For the text-containing cell, return its midpoint in [X, Y] coordinate format. 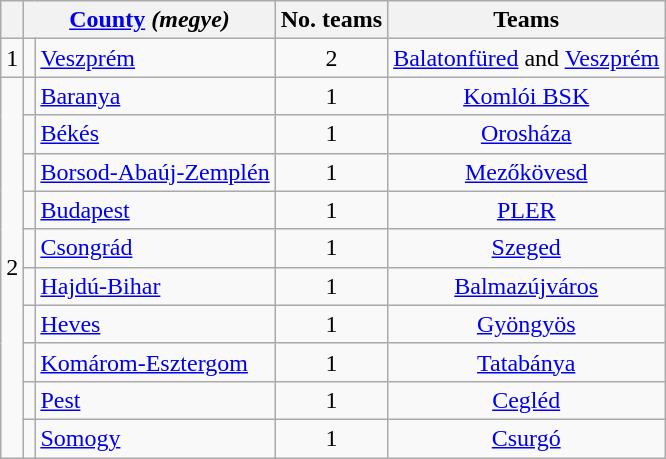
Tatabánya [526, 362]
Teams [526, 20]
Komlói BSK [526, 96]
Balatonfüred and Veszprém [526, 58]
Balmazújváros [526, 286]
Veszprém [155, 58]
Baranya [155, 96]
No. teams [331, 20]
Szeged [526, 248]
Békés [155, 134]
PLER [526, 210]
Borsod-Abaúj-Zemplén [155, 172]
Gyöngyös [526, 324]
Orosháza [526, 134]
Hajdú-Bihar [155, 286]
Mezőkövesd [526, 172]
Somogy [155, 438]
Csongrád [155, 248]
County (megye) [150, 20]
Pest [155, 400]
Csurgó [526, 438]
Komárom-Esztergom [155, 362]
Budapest [155, 210]
Cegléd [526, 400]
Heves [155, 324]
